Return the [x, y] coordinate for the center point of the cell that contains the specified text.  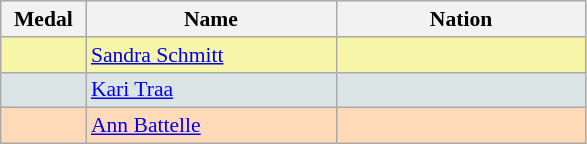
Ann Battelle [211, 126]
Sandra Schmitt [211, 55]
Nation [461, 19]
Medal [44, 19]
Name [211, 19]
Kari Traa [211, 90]
